Capture the cell that displays the provided text and extract its (x, y) central coordinate. 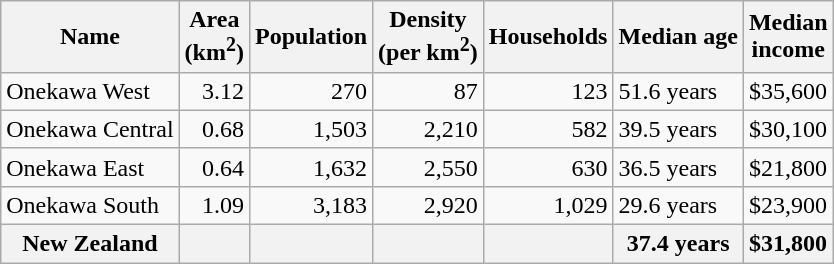
Households (548, 37)
Onekawa West (90, 91)
87 (428, 91)
Density(per km2) (428, 37)
39.5 years (678, 129)
3,183 (310, 205)
$31,800 (788, 244)
1.09 (214, 205)
Area(km2) (214, 37)
$35,600 (788, 91)
2,920 (428, 205)
Onekawa Central (90, 129)
$21,800 (788, 167)
Name (90, 37)
270 (310, 91)
51.6 years (678, 91)
3.12 (214, 91)
Onekawa South (90, 205)
$23,900 (788, 205)
630 (548, 167)
582 (548, 129)
1,632 (310, 167)
36.5 years (678, 167)
1,029 (548, 205)
1,503 (310, 129)
$30,100 (788, 129)
Population (310, 37)
Median age (678, 37)
Onekawa East (90, 167)
2,210 (428, 129)
New Zealand (90, 244)
123 (548, 91)
0.68 (214, 129)
Medianincome (788, 37)
29.6 years (678, 205)
37.4 years (678, 244)
2,550 (428, 167)
0.64 (214, 167)
